Pinpoint the cell where the given text exists, returning its (x, y) midpoint coordinate. 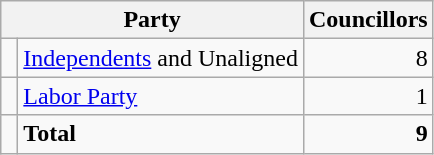
8 (368, 58)
Labor Party (161, 96)
9 (368, 134)
1 (368, 96)
Councillors (368, 20)
Independents and Unaligned (161, 58)
Total (161, 134)
Party (152, 20)
